Detect which cell encompasses the target text, then output its [X, Y] center coordinate. 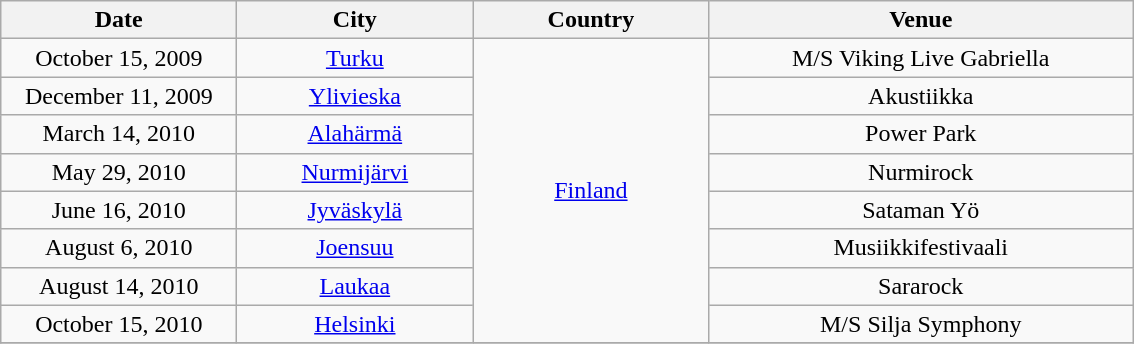
City [355, 20]
Nurmijärvi [355, 172]
May 29, 2010 [119, 172]
December 11, 2009 [119, 96]
October 15, 2009 [119, 58]
Turku [355, 58]
Akustiikka [921, 96]
August 6, 2010 [119, 248]
Ylivieska [355, 96]
M/S Silja Symphony [921, 324]
June 16, 2010 [119, 210]
Laukaa [355, 286]
Musiikkifestivaali [921, 248]
Venue [921, 20]
Jyväskylä [355, 210]
March 14, 2010 [119, 134]
Date [119, 20]
Power Park [921, 134]
M/S Viking Live Gabriella [921, 58]
Nurmirock [921, 172]
October 15, 2010 [119, 324]
Sataman Yö [921, 210]
Sararock [921, 286]
Alahärmä [355, 134]
Joensuu [355, 248]
Finland [591, 191]
Country [591, 20]
Helsinki [355, 324]
August 14, 2010 [119, 286]
